From the cell containing the given text, extract its center point as (X, Y) coordinate. 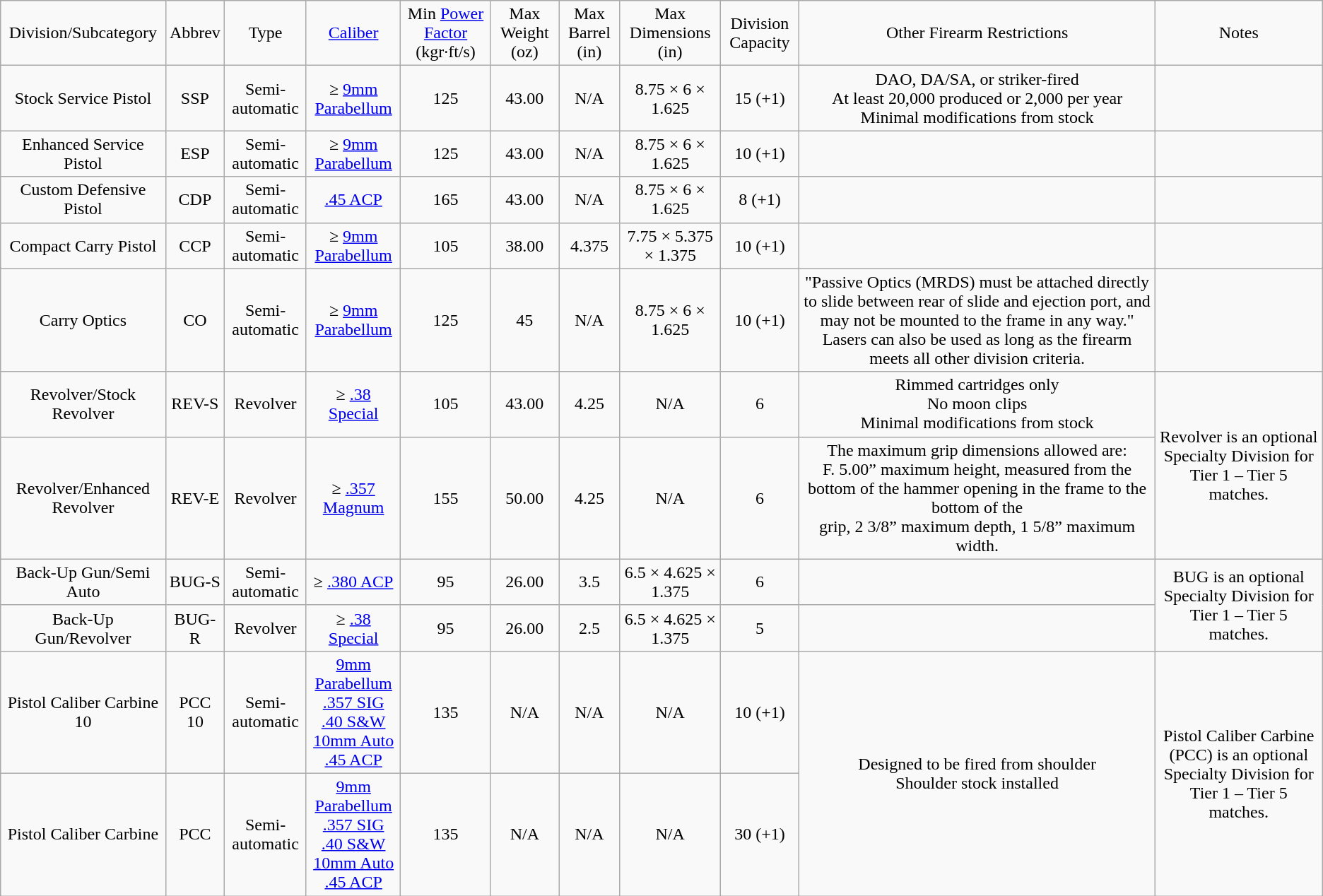
Revolver/Stock Revolver (83, 404)
45 (524, 320)
Stock Service Pistol (83, 98)
Min Power Factor (kgr·ft/s) (445, 33)
PCC (195, 834)
Pistol Caliber Carbine 10 (83, 712)
7.75 × 5.375 × 1.375 (670, 246)
.45 ACP (353, 199)
CDP (195, 199)
38.00 (524, 246)
8 (+1) (760, 199)
Division Capacity (760, 33)
50.00 (524, 497)
CO (195, 320)
Type (266, 33)
ESP (195, 154)
Division/Subcategory (83, 33)
Abbrev (195, 33)
REV-S (195, 404)
3.5 (589, 582)
5 (760, 627)
Custom Defensive Pistol (83, 199)
Max Weight (oz) (524, 33)
30 (+1) (760, 834)
Rimmed cartridges onlyNo moon clipsMinimal modifications from stock (977, 404)
SSP (195, 98)
≥ .380 ACP (353, 582)
≥ .357 Magnum (353, 497)
PCC 10 (195, 712)
155 (445, 497)
Revolver/Enhanced Revolver (83, 497)
CCP (195, 246)
Carry Optics (83, 320)
Designed to be fired from shoulderShoulder stock installed (977, 773)
Pistol Caliber Carbine (83, 834)
DAO, DA/SA, or striker-firedAt least 20,000 produced or 2,000 per yearMinimal modifications from stock (977, 98)
Compact Carry Pistol (83, 246)
15 (+1) (760, 98)
Enhanced Service Pistol (83, 154)
4.375 (589, 246)
BUG is an optional Specialty Division for Tier 1 – Tier 5 matches. (1238, 605)
2.5 (589, 627)
REV-E (195, 497)
Notes (1238, 33)
Max Dimensions (in) (670, 33)
Back-Up Gun/Semi Auto (83, 582)
BUG-S (195, 582)
Revolver is an optional Specialty Division for Tier 1 – Tier 5 matches. (1238, 465)
165 (445, 199)
BUG-R (195, 627)
Caliber (353, 33)
Other Firearm Restrictions (977, 33)
Pistol Caliber Carbine (PCC) is an optional Specialty Division for Tier 1 – Tier 5 matches. (1238, 773)
Max Barrel (in) (589, 33)
Back-Up Gun/Revolver (83, 627)
